For the text-containing cell, return its midpoint in [X, Y] coordinate format. 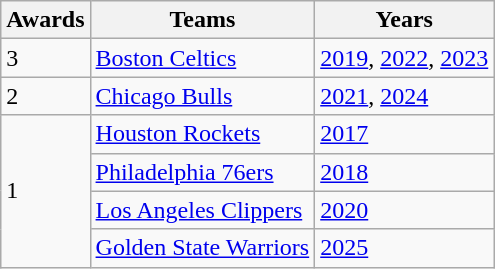
Teams [202, 20]
Golden State Warriors [202, 248]
2 [46, 96]
Boston Celtics [202, 58]
2017 [404, 134]
1 [46, 191]
3 [46, 58]
Chicago Bulls [202, 96]
Philadelphia 76ers [202, 172]
2021, 2024 [404, 96]
Houston Rockets [202, 134]
2020 [404, 210]
2018 [404, 172]
2025 [404, 248]
Years [404, 20]
Awards [46, 20]
2019, 2022, 2023 [404, 58]
Los Angeles Clippers [202, 210]
